Detect which cell encompasses the target text, then output its [x, y] center coordinate. 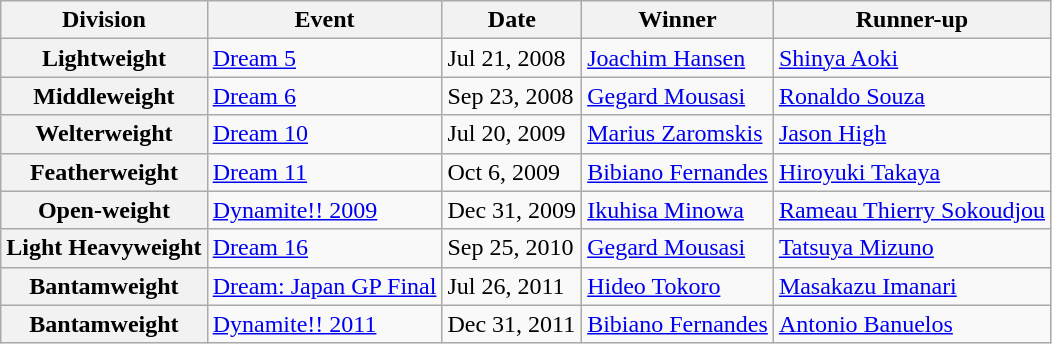
Jul 20, 2009 [512, 134]
Rameau Thierry Sokoudjou [912, 210]
Dream 5 [324, 58]
Date [512, 20]
Dec 31, 2011 [512, 324]
Joachim Hansen [678, 58]
Marius Zaromskis [678, 134]
Welterweight [104, 134]
Shinya Aoki [912, 58]
Ronaldo Souza [912, 96]
Dream 10 [324, 134]
Hideo Tokoro [678, 286]
Masakazu Imanari [912, 286]
Division [104, 20]
Sep 23, 2008 [512, 96]
Oct 6, 2009 [512, 172]
Tatsuya Mizuno [912, 248]
Dream 16 [324, 248]
Winner [678, 20]
Dream: Japan GP Final [324, 286]
Antonio Banuelos [912, 324]
Dream 11 [324, 172]
Featherweight [104, 172]
Dynamite!! 2011 [324, 324]
Lightweight [104, 58]
Dynamite!! 2009 [324, 210]
Ikuhisa Minowa [678, 210]
Light Heavyweight [104, 248]
Jul 26, 2011 [512, 286]
Dream 6 [324, 96]
Runner-up [912, 20]
Dec 31, 2009 [512, 210]
Middleweight [104, 96]
Jul 21, 2008 [512, 58]
Open-weight [104, 210]
Event [324, 20]
Hiroyuki Takaya [912, 172]
Jason High [912, 134]
Sep 25, 2010 [512, 248]
